For the text-containing cell, return its midpoint in [X, Y] coordinate format. 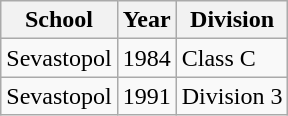
Division [232, 20]
School [59, 20]
Class C [232, 58]
Year [146, 20]
1984 [146, 58]
Division 3 [232, 96]
1991 [146, 96]
